Find where the given text appears and provide that cell's center as (X, Y) coordinate. 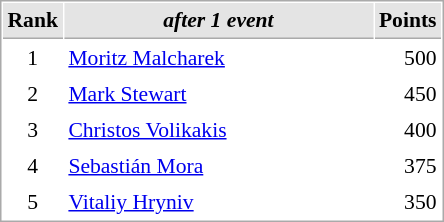
Moritz Malcharek (218, 57)
3 (32, 129)
Rank (32, 21)
Christos Volikakis (218, 129)
1 (32, 57)
Mark Stewart (218, 93)
4 (32, 165)
Vitaliy Hryniv (218, 201)
450 (408, 93)
500 (408, 57)
after 1 event (218, 21)
2 (32, 93)
400 (408, 129)
375 (408, 165)
Sebastián Mora (218, 165)
5 (32, 201)
Points (408, 21)
350 (408, 201)
